Find where the given text appears and provide that cell's center as [X, Y] coordinate. 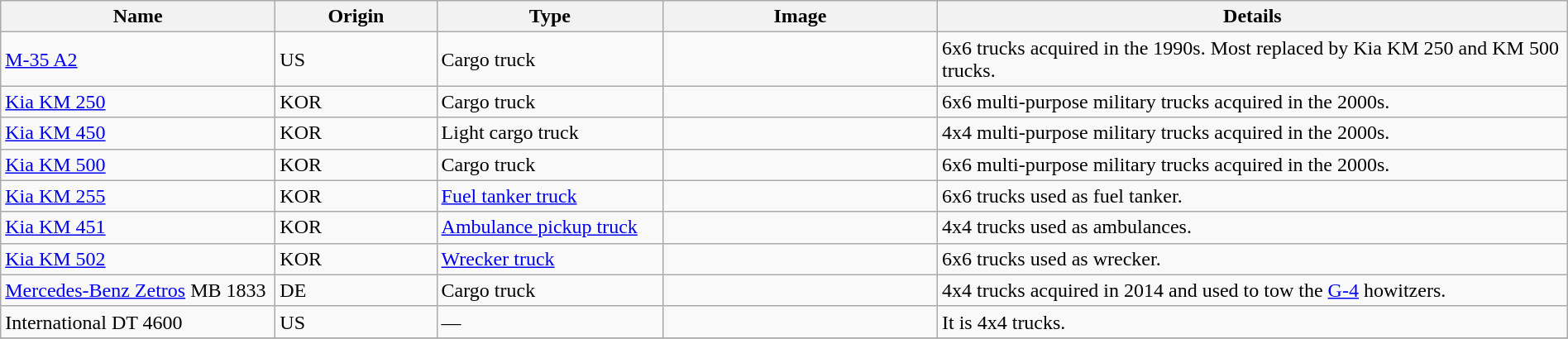
4x4 trucks acquired in 2014 and used to tow the G-4 howitzers. [1253, 290]
Wrecker truck [549, 259]
Kia KM 500 [138, 165]
4x4 trucks used as ambulances. [1253, 227]
Mercedes-Benz Zetros MB 1833 [138, 290]
Image [800, 17]
M-35 A2 [138, 60]
6x6 trucks used as fuel tanker. [1253, 196]
It is 4x4 trucks. [1253, 322]
Kia KM 255 [138, 196]
— [549, 322]
4x4 multi-purpose military trucks acquired in the 2000s. [1253, 133]
Kia KM 502 [138, 259]
International DT 4600 [138, 322]
DE [356, 290]
Name [138, 17]
Kia KM 250 [138, 102]
6x6 trucks used as wrecker. [1253, 259]
6x6 trucks acquired in the 1990s. Most replaced by Kia KM 250 and KM 500 trucks. [1253, 60]
Details [1253, 17]
Kia KM 451 [138, 227]
Origin [356, 17]
Light cargo truck [549, 133]
Fuel tanker truck [549, 196]
Type [549, 17]
Kia KM 450 [138, 133]
Ambulance pickup truck [549, 227]
